Output the (x, y) coordinate of the center of the cell containing the given text.  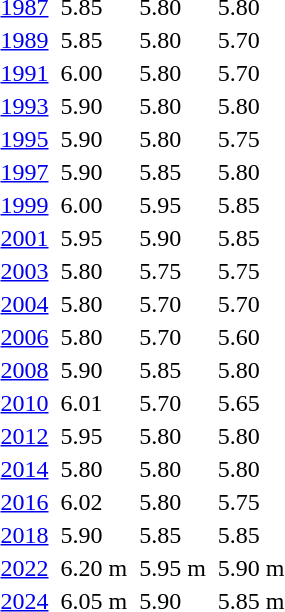
6.20 m (94, 568)
6.02 (94, 502)
6.01 (94, 403)
5.95 m (173, 568)
5.75 (173, 271)
